From the cell containing the given text, extract its center point as (X, Y) coordinate. 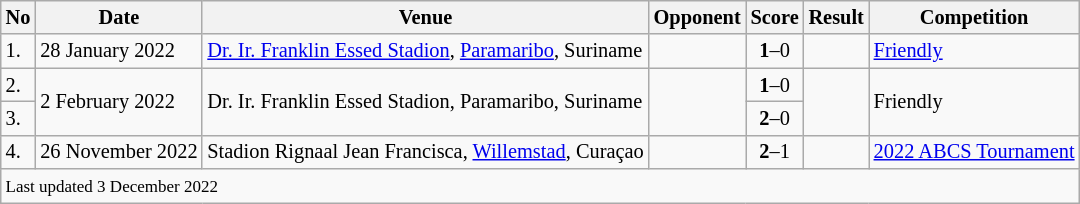
2–0 (775, 118)
No (18, 17)
28 January 2022 (118, 51)
4. (18, 152)
2 February 2022 (118, 102)
Date (118, 17)
2022 ABCS Tournament (974, 152)
1. (18, 51)
Last updated 3 December 2022 (540, 186)
Score (775, 17)
2. (18, 85)
Venue (425, 17)
2–1 (775, 152)
Stadion Rignaal Jean Francisca, Willemstad, Curaçao (425, 152)
3. (18, 118)
Result (836, 17)
26 November 2022 (118, 152)
Opponent (698, 17)
Competition (974, 17)
